Provide the [X, Y] coordinate of the cell's center where the given text is located.  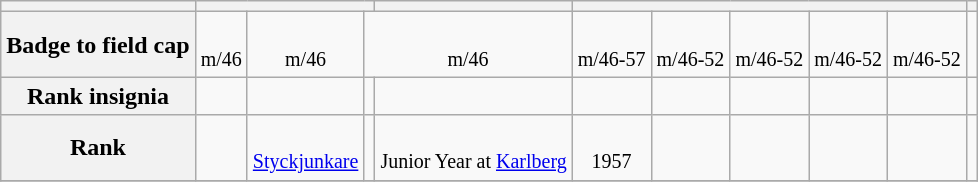
Rank insignia [98, 96]
1957 [612, 148]
Styckjunkare [306, 148]
Badge to field cap [98, 44]
m/46-57 [612, 44]
Junior Year at Karlberg [474, 148]
Rank [98, 148]
